Locate the cell with the specified text and output its (x, y) center coordinate. 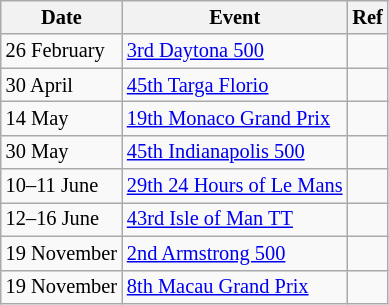
12–16 June (62, 219)
10–11 June (62, 186)
30 April (62, 85)
26 February (62, 51)
45th Indianapolis 500 (234, 152)
2nd Armstrong 500 (234, 253)
30 May (62, 152)
Date (62, 17)
Ref (367, 17)
3rd Daytona 500 (234, 51)
8th Macau Grand Prix (234, 287)
45th Targa Florio (234, 85)
19th Monaco Grand Prix (234, 118)
29th 24 Hours of Le Mans (234, 186)
14 May (62, 118)
43rd Isle of Man TT (234, 219)
Event (234, 17)
